Extract the [X, Y] coordinate from the center of the cell holding the provided text.  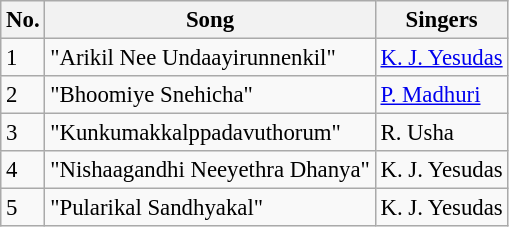
No. [23, 20]
"Bhoomiye Snehicha" [210, 95]
4 [23, 170]
"Kunkumakkalppadavuthorum" [210, 133]
1 [23, 58]
2 [23, 95]
5 [23, 208]
3 [23, 133]
"Pularikal Sandhyakal" [210, 208]
"Nishaagandhi Neeyethra Dhanya" [210, 170]
R. Usha [442, 133]
P. Madhuri [442, 95]
Singers [442, 20]
"Arikil Nee Undaayirunnenkil" [210, 58]
Song [210, 20]
